Return (X, Y) of the center of cell containing provided text 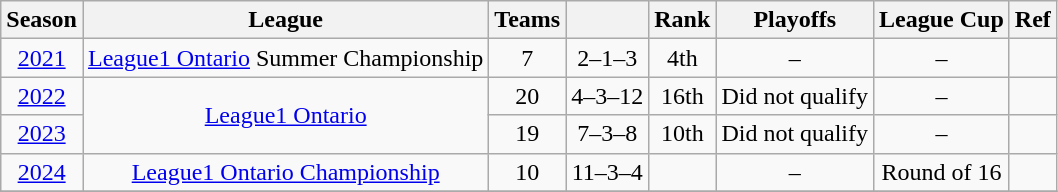
Season (42, 20)
4th (682, 58)
Ref (1032, 20)
7 (528, 58)
League1 Ontario Championship (285, 172)
Teams (528, 20)
League (285, 20)
10th (682, 134)
2024 (42, 172)
2023 (42, 134)
20 (528, 96)
16th (682, 96)
Playoffs (795, 20)
11–3–4 (608, 172)
10 (528, 172)
4–3–12 (608, 96)
League Cup (942, 20)
19 (528, 134)
2–1–3 (608, 58)
7–3–8 (608, 134)
League1 Ontario Summer Championship (285, 58)
Round of 16 (942, 172)
League1 Ontario (285, 115)
2022 (42, 96)
2021 (42, 58)
Rank (682, 20)
